Capture the cell that displays the provided text and extract its (X, Y) central coordinate. 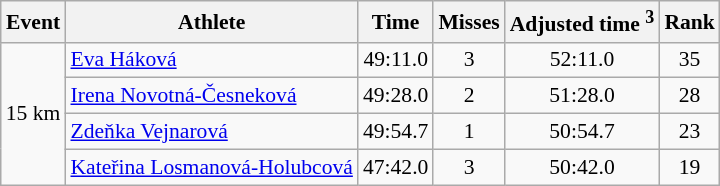
15 km (34, 113)
47:42.0 (396, 167)
Event (34, 22)
1 (468, 132)
49:11.0 (396, 60)
50:54.7 (582, 132)
Kateřina Losmanová-Holubcová (211, 167)
35 (690, 60)
49:28.0 (396, 96)
28 (690, 96)
Misses (468, 22)
Athlete (211, 22)
Zdeňka Vejnarová (211, 132)
2 (468, 96)
19 (690, 167)
49:54.7 (396, 132)
Adjusted time 3 (582, 22)
Time (396, 22)
Eva Háková (211, 60)
Irena Novotná-Česneková (211, 96)
Rank (690, 22)
50:42.0 (582, 167)
23 (690, 132)
52:11.0 (582, 60)
51:28.0 (582, 96)
